Pinpoint the cell where the given text exists, returning its [X, Y] midpoint coordinate. 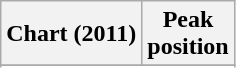
Chart (2011) [72, 34]
Peakposition [188, 34]
